Identify which cell holds the provided text, then report its [X, Y] central coordinate. 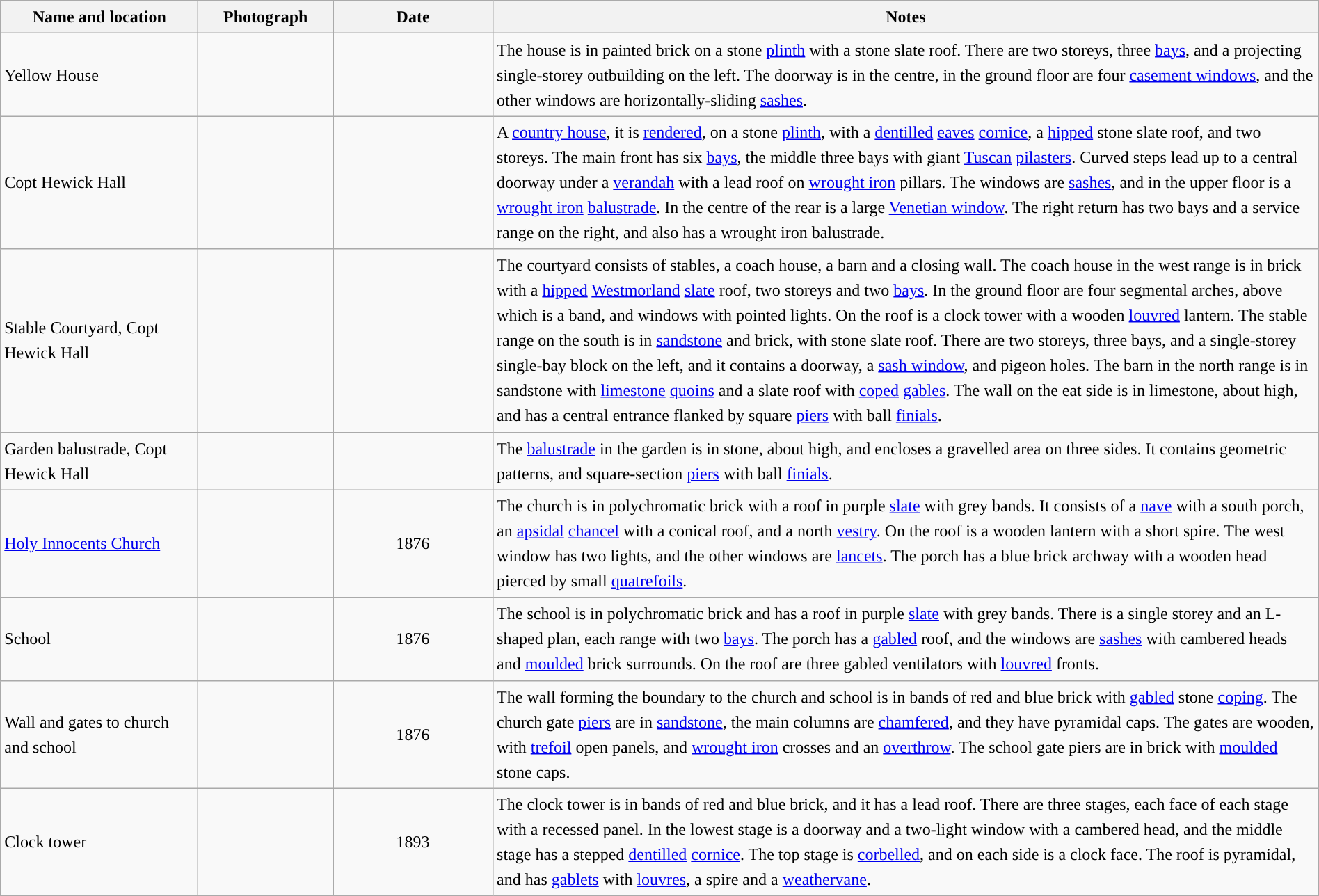
Notes [906, 17]
Name and location [99, 17]
Garden balustrade, Copt Hewick Hall [99, 461]
Wall and gates to church and school [99, 735]
Copt Hewick Hall [99, 182]
Clock tower [99, 842]
Yellow House [99, 75]
Stable Courtyard, Copt Hewick Hall [99, 341]
1893 [413, 842]
Photograph [266, 17]
School [99, 639]
Date [413, 17]
Holy Innocents Church [99, 544]
